Identify which cell holds the provided text, then report its (x, y) central coordinate. 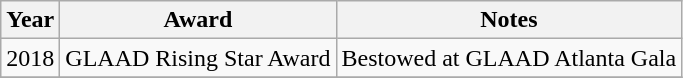
2018 (30, 58)
Year (30, 20)
Notes (509, 20)
GLAAD Rising Star Award (198, 58)
Bestowed at GLAAD Atlanta Gala (509, 58)
Award (198, 20)
